For the text-containing cell, return its midpoint in [x, y] coordinate format. 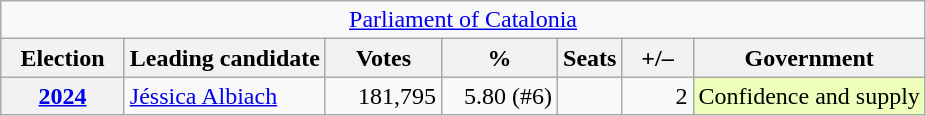
Confidence and supply [809, 96]
Election [63, 58]
Leading candidate [224, 58]
2 [658, 96]
Jéssica Albiach [224, 96]
Parliament of Catalonia [464, 20]
Seats [590, 58]
+/– [658, 58]
Government [809, 58]
% [499, 58]
2024 [63, 96]
5.80 (#6) [499, 96]
181,795 [383, 96]
Votes [383, 58]
